From the cell containing the given text, extract its center point as [X, Y] coordinate. 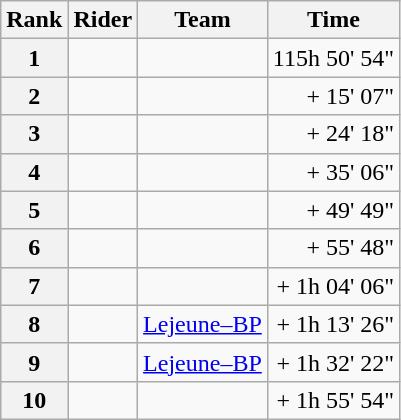
10 [34, 400]
Rider [103, 20]
4 [34, 172]
9 [34, 362]
+ 1h 13' 26" [333, 324]
7 [34, 286]
115h 50' 54" [333, 58]
Rank [34, 20]
1 [34, 58]
+ 1h 32' 22" [333, 362]
5 [34, 210]
+ 35' 06" [333, 172]
Team [203, 20]
+ 55' 48" [333, 248]
+ 15' 07" [333, 96]
3 [34, 134]
+ 1h 04' 06" [333, 286]
+ 24' 18" [333, 134]
8 [34, 324]
6 [34, 248]
+ 49' 49" [333, 210]
2 [34, 96]
+ 1h 55' 54" [333, 400]
Time [333, 20]
